Pinpoint the cell where the given text exists, returning its (X, Y) midpoint coordinate. 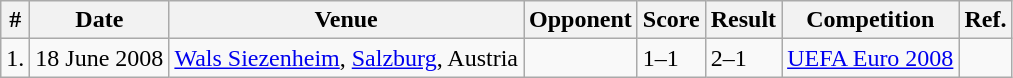
# (16, 20)
Score (671, 20)
Venue (346, 20)
Wals Siezenheim, Salzburg, Austria (346, 58)
UEFA Euro 2008 (870, 58)
18 June 2008 (100, 58)
Competition (870, 20)
2–1 (743, 58)
Ref. (986, 20)
Date (100, 20)
Opponent (581, 20)
1. (16, 58)
Result (743, 20)
1–1 (671, 58)
